Detect which cell encompasses the target text, then output its (X, Y) center coordinate. 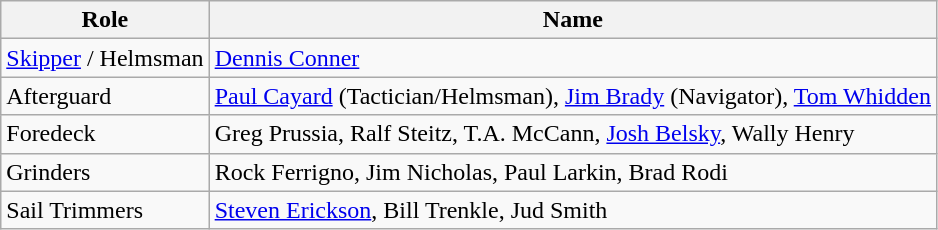
Afterguard (105, 96)
Paul Cayard (Tactician/Helmsman), Jim Brady (Navigator), Tom Whidden (572, 96)
Greg Prussia, Ralf Steitz, T.A. McCann, Josh Belsky, Wally Henry (572, 134)
Steven Erickson, Bill Trenkle, Jud Smith (572, 210)
Sail Trimmers (105, 210)
Role (105, 20)
Name (572, 20)
Rock Ferrigno, Jim Nicholas, Paul Larkin, Brad Rodi (572, 172)
Skipper / Helmsman (105, 58)
Dennis Conner (572, 58)
Grinders (105, 172)
Foredeck (105, 134)
